Output the [x, y] coordinate of the center of the cell containing the given text.  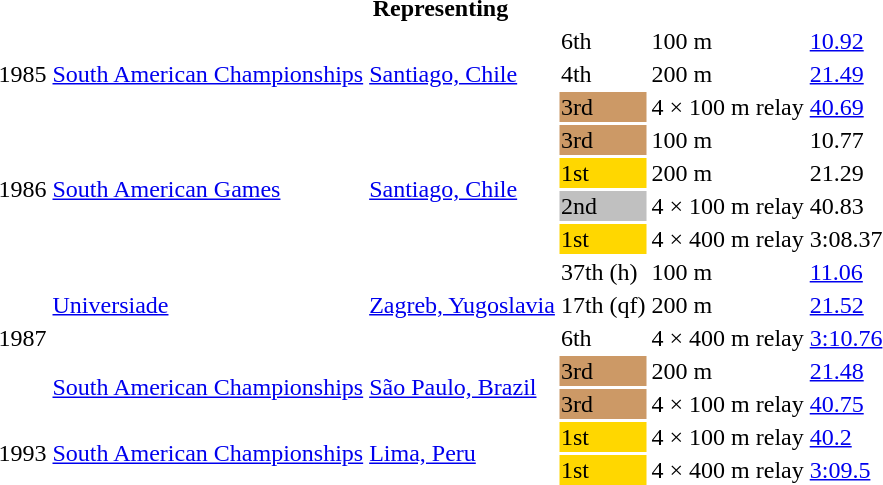
South American Games [208, 190]
Zagreb, Yugoslavia [462, 305]
4th [603, 74]
17th (qf) [603, 305]
São Paulo, Brazil [462, 388]
Universiade [208, 305]
2nd [603, 206]
Lima, Peru [462, 454]
37th (h) [603, 272]
